Determine the (x, y) coordinate at the center of the cell enclosing the given text.  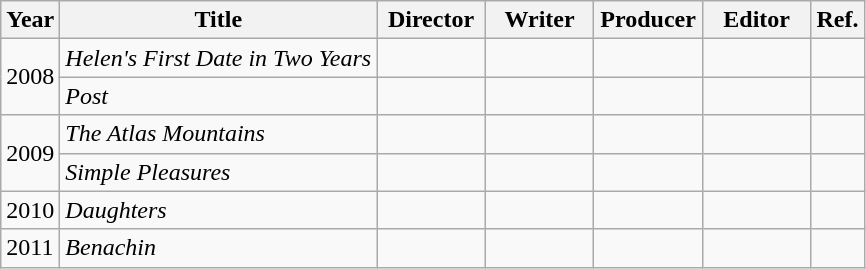
Writer (540, 20)
Daughters (218, 210)
Year (30, 20)
Benachin (218, 248)
2011 (30, 248)
Title (218, 20)
Simple Pleasures (218, 172)
Producer (648, 20)
Ref. (838, 20)
2008 (30, 77)
Helen's First Date in Two Years (218, 58)
Director (432, 20)
Post (218, 96)
The Atlas Mountains (218, 134)
2010 (30, 210)
2009 (30, 153)
Editor (756, 20)
